Return the [x, y] coordinate for the center point of the cell that contains the specified text.  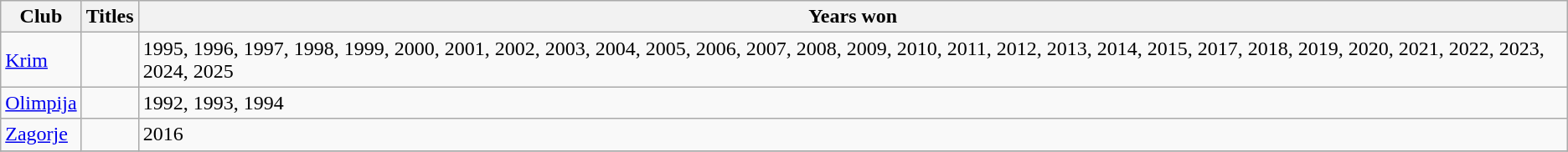
1992, 1993, 1994 [853, 103]
2016 [853, 134]
Krim [41, 60]
Olimpija [41, 103]
Zagorje [41, 134]
Years won [853, 17]
Club [41, 17]
Titles [110, 17]
